From the cell containing the given text, extract its center point as (X, Y) coordinate. 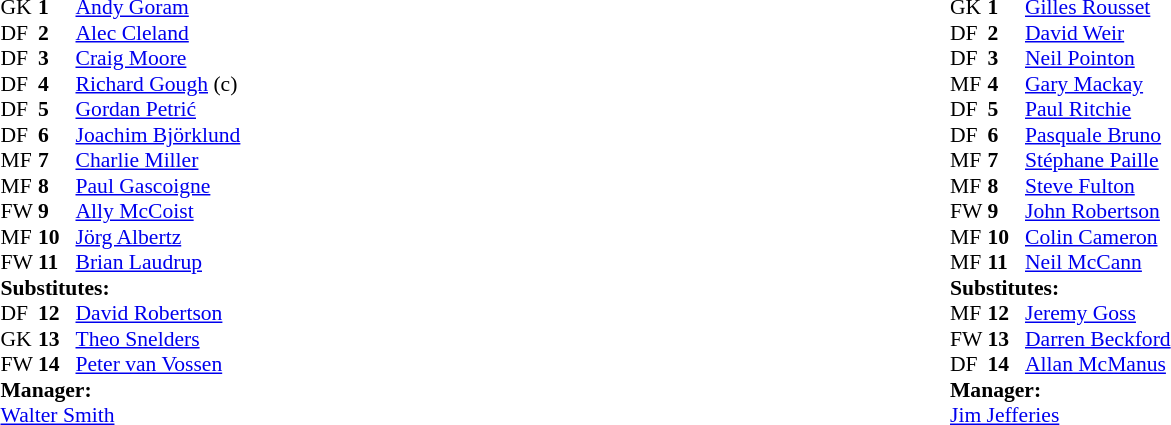
Pasquale Bruno (1098, 135)
Gordan Petrić (158, 109)
David Weir (1098, 33)
Stéphane Paille (1098, 161)
Colin Cameron (1098, 237)
Theo Snelders (158, 339)
Steve Fulton (1098, 186)
John Robertson (1098, 211)
Richard Gough (c) (158, 84)
Jeremy Goss (1098, 313)
Gary Mackay (1098, 84)
Brian Laudrup (158, 263)
David Robertson (158, 313)
GK (19, 339)
Neil Pointon (1098, 59)
Darren Beckford (1098, 339)
Jörg Albertz (158, 237)
Ally McCoist (158, 211)
Paul Gascoigne (158, 186)
Craig Moore (158, 59)
Charlie Miller (158, 161)
Neil McCann (1098, 263)
Alec Cleland (158, 33)
Allan McManus (1098, 365)
Peter van Vossen (158, 365)
Paul Ritchie (1098, 109)
Joachim Björklund (158, 135)
